Return the [x, y] coordinate for the center point of the cell that contains the specified text.  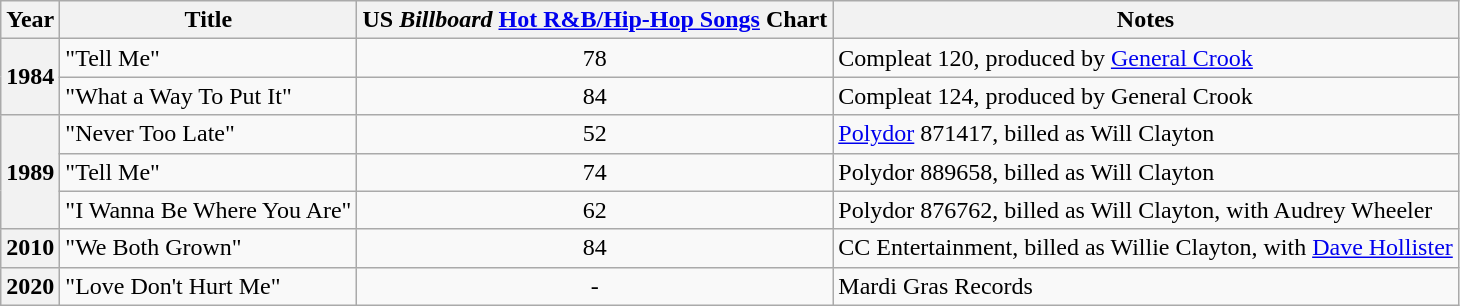
Compleat 120, produced by General Crook [1146, 58]
62 [595, 210]
1984 [30, 77]
"Never Too Late" [208, 134]
"What a Way To Put It" [208, 96]
"We Both Grown" [208, 248]
Polydor 871417, billed as Will Clayton [1146, 134]
Notes [1146, 20]
- [595, 286]
Year [30, 20]
Compleat 124, produced by General Crook [1146, 96]
Title [208, 20]
Polydor 889658, billed as Will Clayton [1146, 172]
2020 [30, 286]
"I Wanna Be Where You Are" [208, 210]
52 [595, 134]
US Billboard Hot R&B/Hip-Hop Songs Chart [595, 20]
74 [595, 172]
"Love Don't Hurt Me" [208, 286]
78 [595, 58]
Polydor 876762, billed as Will Clayton, with Audrey Wheeler [1146, 210]
1989 [30, 172]
Mardi Gras Records [1146, 286]
CC Entertainment, billed as Willie Clayton, with Dave Hollister [1146, 248]
2010 [30, 248]
